Output the (x, y) coordinate of the center of the cell containing the given text.  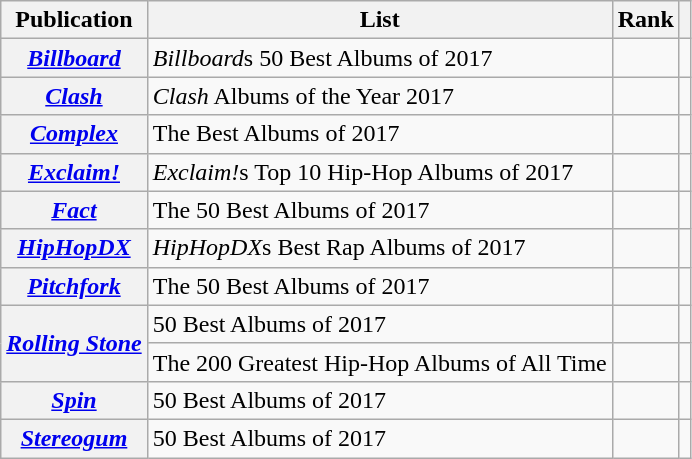
Fact (74, 210)
The 200 Greatest Hip-Hop Albums of All Time (380, 362)
Spin (74, 400)
List (380, 20)
Clash (74, 96)
Publication (74, 20)
Rolling Stone (74, 343)
The Best Albums of 2017 (380, 134)
Exclaim! (74, 172)
Billboard (74, 58)
Pitchfork (74, 286)
Exclaim!s Top 10 Hip-Hop Albums of 2017 (380, 172)
Billboards 50 Best Albums of 2017 (380, 58)
Complex (74, 134)
HipHopDXs Best Rap Albums of 2017 (380, 248)
HipHopDX (74, 248)
Clash Albums of the Year 2017 (380, 96)
Rank (646, 20)
Stereogum (74, 438)
